Find where the given text appears and provide that cell's center as (X, Y) coordinate. 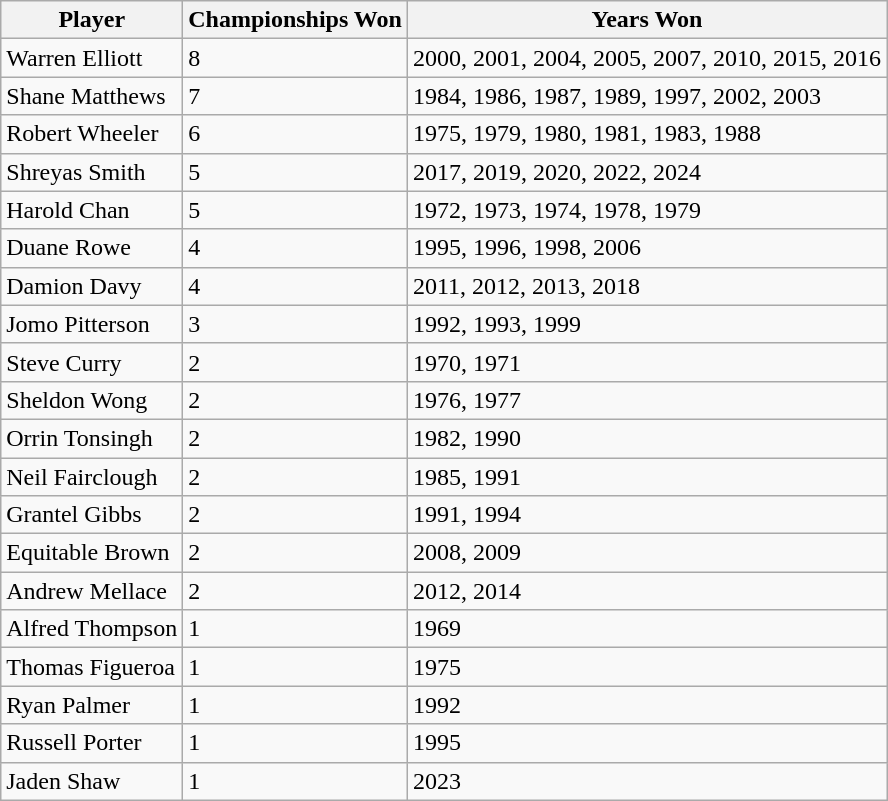
1970, 1971 (646, 362)
1975, 1979, 1980, 1981, 1983, 1988 (646, 134)
Grantel Gibbs (92, 515)
Championships Won (296, 20)
2017, 2019, 2020, 2022, 2024 (646, 172)
6 (296, 134)
Neil Fairclough (92, 477)
1969 (646, 629)
Robert Wheeler (92, 134)
Shane Matthews (92, 96)
1995 (646, 743)
Ryan Palmer (92, 705)
Alfred Thompson (92, 629)
1991, 1994 (646, 515)
Duane Rowe (92, 248)
Harold Chan (92, 210)
2000, 2001, 2004, 2005, 2007, 2010, 2015, 2016 (646, 58)
1982, 1990 (646, 438)
Warren Elliott (92, 58)
1985, 1991 (646, 477)
2011, 2012, 2013, 2018 (646, 286)
Player (92, 20)
1976, 1977 (646, 400)
1984, 1986, 1987, 1989, 1997, 2002, 2003 (646, 96)
Jaden Shaw (92, 781)
Russell Porter (92, 743)
Andrew Mellace (92, 591)
Damion Davy (92, 286)
Equitable Brown (92, 553)
Jomo Pitterson (92, 324)
Sheldon Wong (92, 400)
1992, 1993, 1999 (646, 324)
Shreyas Smith (92, 172)
7 (296, 96)
Years Won (646, 20)
2008, 2009 (646, 553)
1975 (646, 667)
Thomas Figueroa (92, 667)
1972, 1973, 1974, 1978, 1979 (646, 210)
8 (296, 58)
3 (296, 324)
Orrin Tonsingh (92, 438)
2023 (646, 781)
Steve Curry (92, 362)
2012, 2014 (646, 591)
1995, 1996, 1998, 2006 (646, 248)
1992 (646, 705)
